Search for the cell housing the specified text and yield its (x, y) center coordinate. 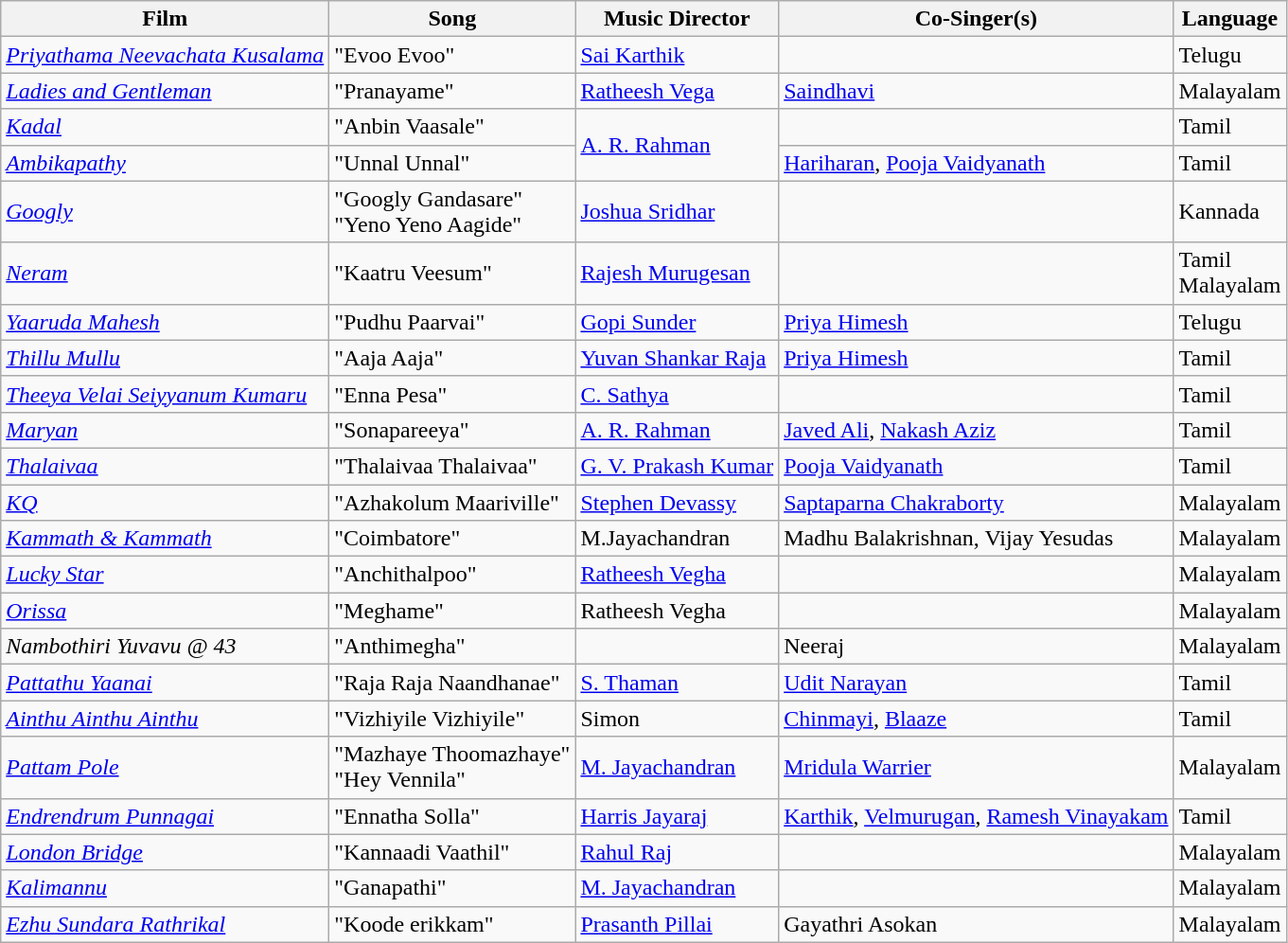
Yuvan Shankar Raja (678, 358)
Yaaruda Mahesh (165, 322)
"Ennatha Solla" (452, 816)
"Evoo Evoo" (452, 55)
"Koode erikkam" (452, 924)
Harris Jayaraj (678, 816)
Prasanth Pillai (678, 924)
G. V. Prakash Kumar (678, 466)
Neeraj (977, 647)
Lucky Star (165, 575)
Maryan (165, 430)
"Thalaivaa Thalaivaa" (452, 466)
"Enna Pesa" (452, 394)
"Aaja Aaja" (452, 358)
Pooja Vaidyanath (977, 466)
Saptaparna Chakraborty (977, 503)
KQ (165, 503)
Ainthu Ainthu Ainthu (165, 719)
"Kaatru Veesum" (452, 273)
Pattathu Yaanai (165, 683)
Rajesh Murugesan (678, 273)
"Raja Raja Naandhanae" (452, 683)
Theeya Velai Seiyyanum Kumaru (165, 394)
"Googly Gandasare""Yeno Yeno Aagide" (452, 212)
"Anthimegha" (452, 647)
Gayathri Asokan (977, 924)
Simon (678, 719)
"Pudhu Paarvai" (452, 322)
"Meghame" (452, 611)
"Kannaadi Vaathil" (452, 852)
"Pranayame" (452, 91)
Ezhu Sundara Rathrikal (165, 924)
Ambikapathy (165, 163)
Karthik, Velmurugan, Ramesh Vinayakam (977, 816)
Thillu Mullu (165, 358)
Madhu Balakrishnan, Vijay Yesudas (977, 539)
Hariharan, Pooja Vaidyanath (977, 163)
"Anbin Vaasale" (452, 127)
Rahul Raj (678, 852)
Pattam Pole (165, 767)
Udit Narayan (977, 683)
Nambothiri Yuvavu @ 43 (165, 647)
Kadal (165, 127)
Kalimannu (165, 888)
Gopi Sunder (678, 322)
"Unnal Unnal" (452, 163)
Mridula Warrier (977, 767)
Joshua Sridhar (678, 212)
TamilMalayalam (1230, 273)
"Coimbatore" (452, 539)
Kannada (1230, 212)
C. Sathya (678, 394)
Javed Ali, Nakash Aziz (977, 430)
Endrendrum Punnagai (165, 816)
"Vizhiyile Vizhiyile" (452, 719)
Neram (165, 273)
M.Jayachandran (678, 539)
Saindhavi (977, 91)
S. Thaman (678, 683)
"Ganapathi" (452, 888)
Co-Singer(s) (977, 19)
"Sonapareeya" (452, 430)
Ladies and Gentleman (165, 91)
Music Director (678, 19)
Ratheesh Vega (678, 91)
Chinmayi, Blaaze (977, 719)
Priyathama Neevachata Kusalama (165, 55)
"Mazhaye Thoomazhaye" "Hey Vennila" (452, 767)
Kammath & Kammath (165, 539)
Song (452, 19)
Thalaivaa (165, 466)
Stephen Devassy (678, 503)
"Anchithalpoo" (452, 575)
London Bridge (165, 852)
Googly (165, 212)
Orissa (165, 611)
Sai Karthik (678, 55)
Film (165, 19)
"Azhakolum Maariville" (452, 503)
Language (1230, 19)
